Return the (X, Y) coordinate for the center point of the cell that contains the specified text.  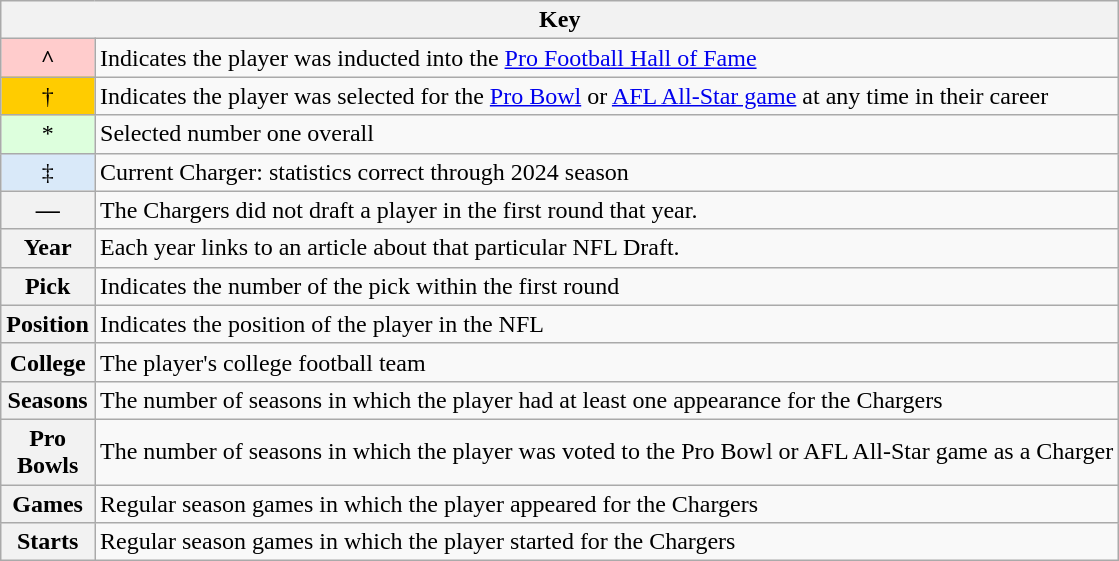
Indicates the number of the pick within the first round (606, 286)
Regular season games in which the player appeared for the Chargers (606, 503)
Indicates the player was inducted into the Pro Football Hall of Fame (606, 58)
Position (48, 324)
Starts (48, 542)
— (48, 210)
Each year links to an article about that particular NFL Draft. (606, 248)
Indicates the position of the player in the NFL (606, 324)
Regular season games in which the player started for the Chargers (606, 542)
Games (48, 503)
Indicates the player was selected for the Pro Bowl or AFL All-Star game at any time in their career (606, 96)
Key (560, 20)
Year (48, 248)
* (48, 134)
The Chargers did not draft a player in the first round that year. (606, 210)
Pick (48, 286)
Seasons (48, 400)
† (48, 96)
^ (48, 58)
Selected number one overall (606, 134)
College (48, 362)
‡ (48, 172)
Pro Bowls (48, 452)
The number of seasons in which the player had at least one appearance for the Chargers (606, 400)
The player's college football team (606, 362)
Current Charger: statistics correct through 2024 season (606, 172)
The number of seasons in which the player was voted to the Pro Bowl or AFL All-Star game as a Charger (606, 452)
